Extract the [X, Y] coordinate from the center of the cell holding the provided text.  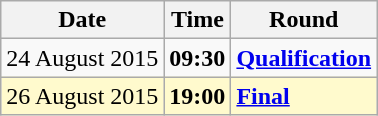
Date [82, 20]
Time [198, 20]
Round [304, 20]
19:00 [198, 96]
26 August 2015 [82, 96]
09:30 [198, 58]
Qualification [304, 58]
Final [304, 96]
24 August 2015 [82, 58]
